Return (x, y) of the center of cell containing provided text 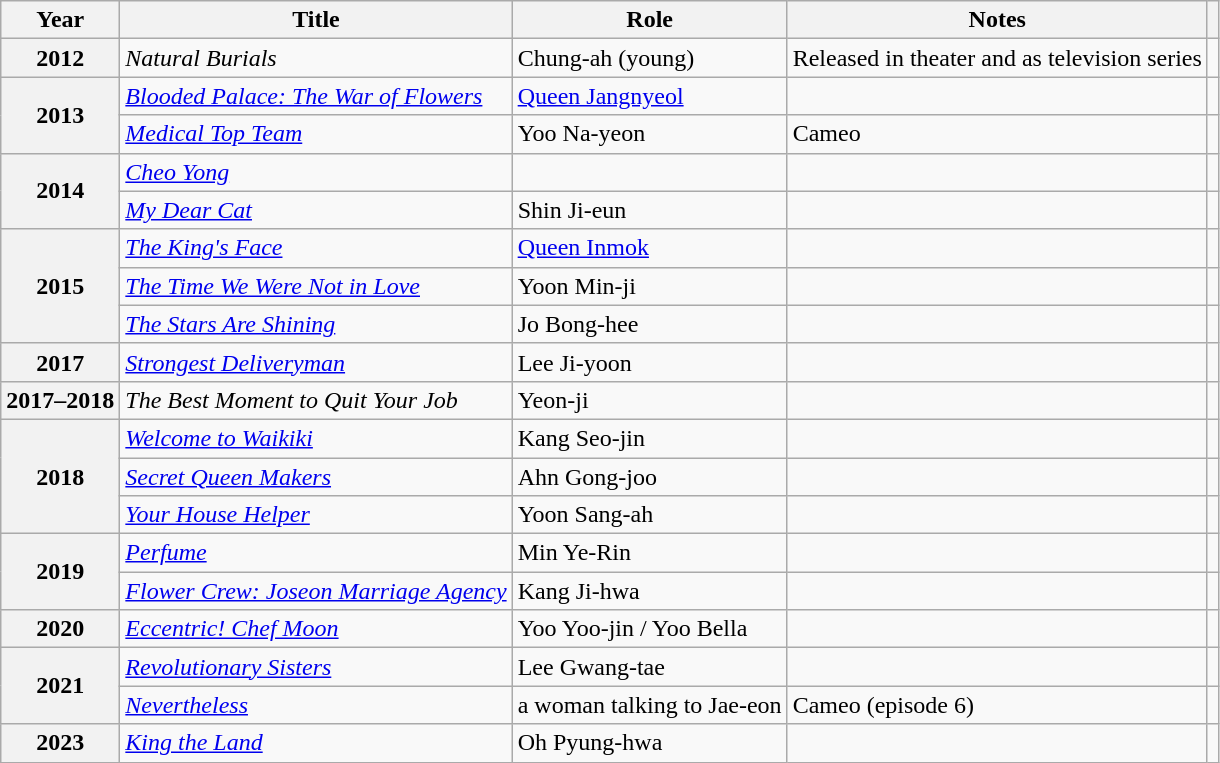
Released in theater and as television series (997, 58)
a woman talking to Jae-eon (650, 705)
Cameo (997, 134)
Secret Queen Makers (316, 477)
Lee Ji-yoon (650, 362)
2012 (60, 58)
Welcome to Waikiki (316, 438)
Notes (997, 20)
Jo Bong-hee (650, 324)
Title (316, 20)
Queen Jangnyeol (650, 96)
Min Ye-Rin (650, 553)
2013 (60, 115)
2021 (60, 686)
Your House Helper (316, 515)
2014 (60, 191)
Year (60, 20)
2020 (60, 629)
Oh Pyung-hwa (650, 743)
2018 (60, 476)
Nevertheless (316, 705)
The Stars Are Shining (316, 324)
Blooded Palace: The War of Flowers (316, 96)
2017 (60, 362)
Kang Seo-jin (650, 438)
The King's Face (316, 248)
Queen Inmok (650, 248)
Flower Crew: Joseon Marriage Agency (316, 591)
Yoon Sang-ah (650, 515)
Natural Burials (316, 58)
Medical Top Team (316, 134)
Strongest Deliveryman (316, 362)
My Dear Cat (316, 210)
Chung-ah (young) (650, 58)
2015 (60, 286)
Perfume (316, 553)
Yeon-ji (650, 400)
Shin Ji-eun (650, 210)
Cameo (episode 6) (997, 705)
Cheo Yong (316, 172)
2023 (60, 743)
Yoon Min-ji (650, 286)
2017–2018 (60, 400)
The Time We Were Not in Love (316, 286)
Role (650, 20)
2019 (60, 572)
Kang Ji-hwa (650, 591)
Yoo Na-yeon (650, 134)
Lee Gwang-tae (650, 667)
Yoo Yoo-jin / Yoo Bella (650, 629)
The Best Moment to Quit Your Job (316, 400)
Ahn Gong-joo (650, 477)
Revolutionary Sisters (316, 667)
Eccentric! Chef Moon (316, 629)
King the Land (316, 743)
